Detect which cell encompasses the target text, then output its (X, Y) center coordinate. 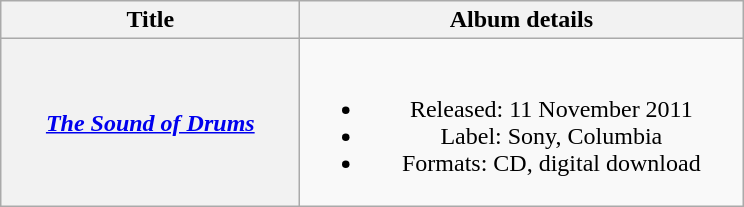
Released: 11 November 2011Label: Sony, ColumbiaFormats: CD, digital download (522, 122)
Title (150, 20)
The Sound of Drums (150, 122)
Album details (522, 20)
